Scan for the cell matching the given text and deliver its [X, Y] coordinate at center. 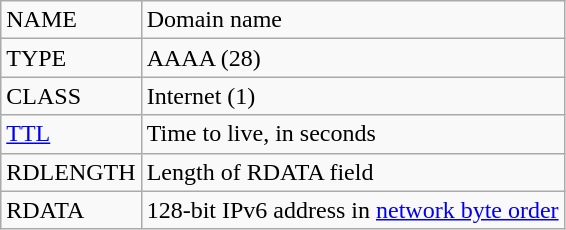
Domain name [352, 20]
AAAA (28) [352, 58]
RDATA [71, 210]
RDLENGTH [71, 172]
TYPE [71, 58]
TTL [71, 134]
CLASS [71, 96]
Time to live, in seconds [352, 134]
NAME [71, 20]
Internet (1) [352, 96]
Length of RDATA field [352, 172]
128-bit IPv6 address in network byte order [352, 210]
